Locate the cell with the specified text and output its (X, Y) center coordinate. 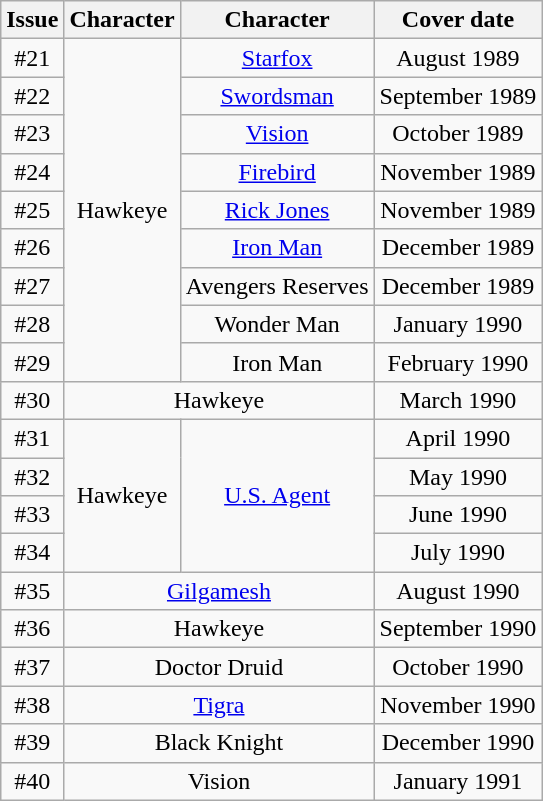
#24 (32, 172)
November 1990 (458, 705)
#39 (32, 743)
#22 (32, 96)
Issue (32, 20)
October 1990 (458, 667)
#31 (32, 438)
September 1989 (458, 96)
#33 (32, 515)
Avengers Reserves (277, 286)
#23 (32, 134)
#28 (32, 324)
May 1990 (458, 477)
Doctor Druid (219, 667)
July 1990 (458, 553)
Rick Jones (277, 210)
Black Knight (219, 743)
Swordsman (277, 96)
January 1990 (458, 324)
#38 (32, 705)
#26 (32, 248)
January 1991 (458, 781)
U.S. Agent (277, 495)
#34 (32, 553)
#21 (32, 58)
March 1990 (458, 400)
October 1989 (458, 134)
December 1990 (458, 743)
Firebird (277, 172)
#27 (32, 286)
#25 (32, 210)
#37 (32, 667)
September 1990 (458, 629)
#40 (32, 781)
Starfox (277, 58)
Gilgamesh (219, 591)
#36 (32, 629)
#35 (32, 591)
June 1990 (458, 515)
Tigra (219, 705)
#30 (32, 400)
April 1990 (458, 438)
August 1989 (458, 58)
#32 (32, 477)
August 1990 (458, 591)
Wonder Man (277, 324)
February 1990 (458, 362)
#29 (32, 362)
Cover date (458, 20)
